For the text-containing cell, return its midpoint in (X, Y) coordinate format. 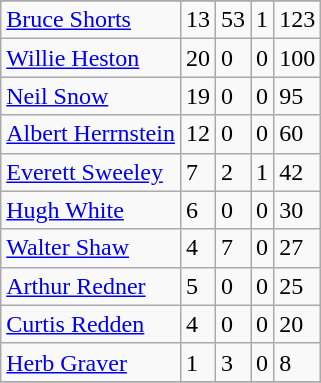
13 (198, 20)
6 (198, 210)
Neil Snow (91, 96)
Herb Graver (91, 362)
Walter Shaw (91, 248)
25 (298, 286)
Willie Heston (91, 58)
30 (298, 210)
2 (232, 172)
19 (198, 96)
100 (298, 58)
27 (298, 248)
3 (232, 362)
Curtis Redden (91, 324)
Hugh White (91, 210)
Bruce Shorts (91, 20)
Arthur Redner (91, 286)
8 (298, 362)
5 (198, 286)
60 (298, 134)
Albert Herrnstein (91, 134)
Everett Sweeley (91, 172)
12 (198, 134)
123 (298, 20)
53 (232, 20)
42 (298, 172)
95 (298, 96)
